Provide the [X, Y] coordinate of the cell's center where the given text is located.  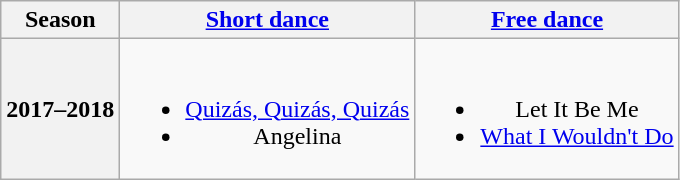
2017–2018 [60, 109]
Let It Be MeWhat I Wouldn't Do [547, 109]
Quizás, Quizás, Quizás Angelina [268, 109]
Free dance [547, 20]
Short dance [268, 20]
Season [60, 20]
